Locate the cell with the specified text and output its [X, Y] center coordinate. 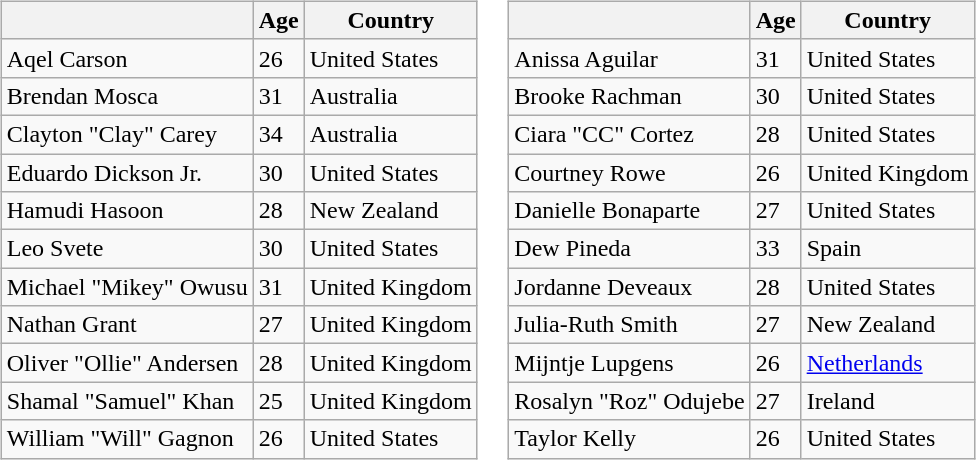
Rosalyn "Roz" Odujebe [630, 401]
Mijntje Lupgens [630, 363]
Anissa Aguilar [630, 58]
Michael "Mikey" Owusu [127, 287]
Courtney Rowe [630, 173]
Taylor Kelly [630, 439]
Julia-Ruth Smith [630, 325]
Aqel Carson [127, 58]
Danielle Bonaparte [630, 211]
Leo Svete [127, 249]
Eduardo Dickson Jr. [127, 173]
Spain [888, 249]
Ireland [888, 401]
Oliver "Ollie" Andersen [127, 363]
Netherlands [888, 363]
Clayton "Clay" Carey [127, 134]
Shamal "Samuel" Khan [127, 401]
Brooke Rachman [630, 96]
Brendan Mosca [127, 96]
25 [278, 401]
34 [278, 134]
Ciara "CC" Cortez [630, 134]
Dew Pineda [630, 249]
William "Will" Gagnon [127, 439]
Nathan Grant [127, 325]
33 [776, 249]
Jordanne Deveaux [630, 287]
Hamudi Hasoon [127, 211]
